Return the (X, Y) coordinate for the center point of the cell that contains the specified text.  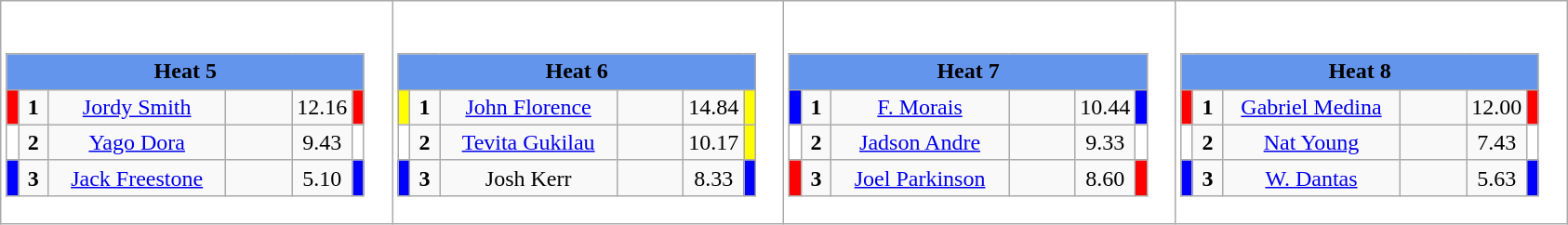
Heat 7 1 F. Morais 10.44 2 Jadson Andre 9.33 3 Joel Parkinson 8.60 (980, 112)
Joel Parkinson (921, 178)
Yago Dora (138, 142)
10.17 (714, 142)
Heat 5 (185, 72)
Heat 8 (1360, 72)
Gabriel Medina (1311, 107)
5.10 (322, 178)
9.33 (1105, 142)
10.44 (1105, 107)
5.63 (1497, 178)
Heat 8 1 Gabriel Medina 12.00 2 Nat Young 7.43 3 W. Dantas 5.63 (1371, 112)
John Florence (528, 107)
12.16 (322, 107)
8.33 (714, 178)
9.43 (322, 142)
Jordy Smith (138, 107)
14.84 (714, 107)
W. Dantas (1311, 178)
12.00 (1497, 107)
Heat 5 1 Jordy Smith 12.16 2 Yago Dora 9.43 3 Jack Freestone 5.10 (197, 112)
F. Morais (921, 107)
Jadson Andre (921, 142)
Jack Freestone (138, 178)
8.60 (1105, 178)
Heat 7 (968, 72)
Heat 6 (577, 72)
Nat Young (1311, 142)
Heat 6 1 John Florence 14.84 2 Tevita Gukilau 10.17 3 Josh Kerr 8.33 (588, 112)
7.43 (1497, 142)
Josh Kerr (528, 178)
Tevita Gukilau (528, 142)
